Return (X, Y) of the center of cell containing provided text 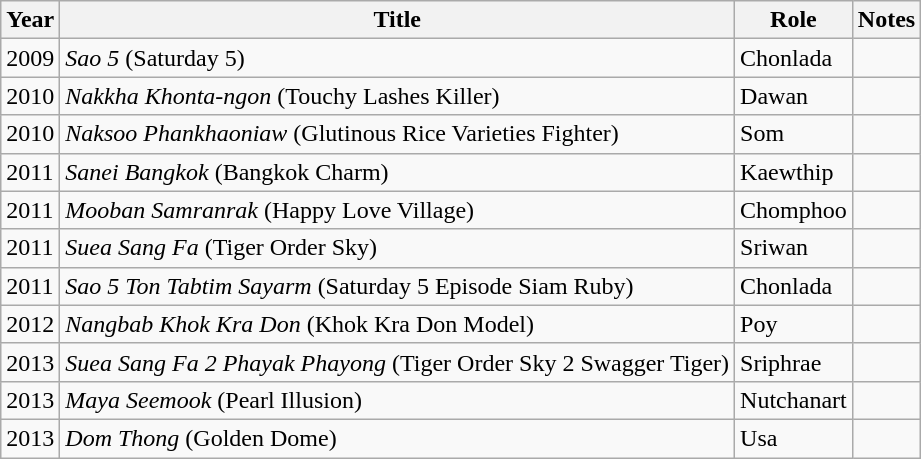
Notes (886, 20)
Nangbab Khok Kra Don (Khok Kra Don Model) (398, 324)
Dawan (794, 96)
Suea Sang Fa 2 Phayak Phayong (Tiger Order Sky 2 Swagger Tiger) (398, 362)
Mooban Samranrak (Happy Love Village) (398, 210)
Kaewthip (794, 172)
Sanei Bangkok (Bangkok Charm) (398, 172)
2012 (30, 324)
Poy (794, 324)
Sriwan (794, 248)
Som (794, 134)
Sao 5 Ton Tabtim Sayarm (Saturday 5 Episode Siam Ruby) (398, 286)
Nakkha Khonta-ngon (Touchy Lashes Killer) (398, 96)
Title (398, 20)
Sriphrae (794, 362)
2009 (30, 58)
Nutchanart (794, 400)
Dom Thong (Golden Dome) (398, 438)
Sao 5 (Saturday 5) (398, 58)
Maya Seemook (Pearl Illusion) (398, 400)
Suea Sang Fa (Tiger Order Sky) (398, 248)
Role (794, 20)
Chomphoo (794, 210)
Naksoo Phankhaoniaw (Glutinous Rice Varieties Fighter) (398, 134)
Usa (794, 438)
Year (30, 20)
